Provide the [x, y] coordinate of the cell's center where the given text is located.  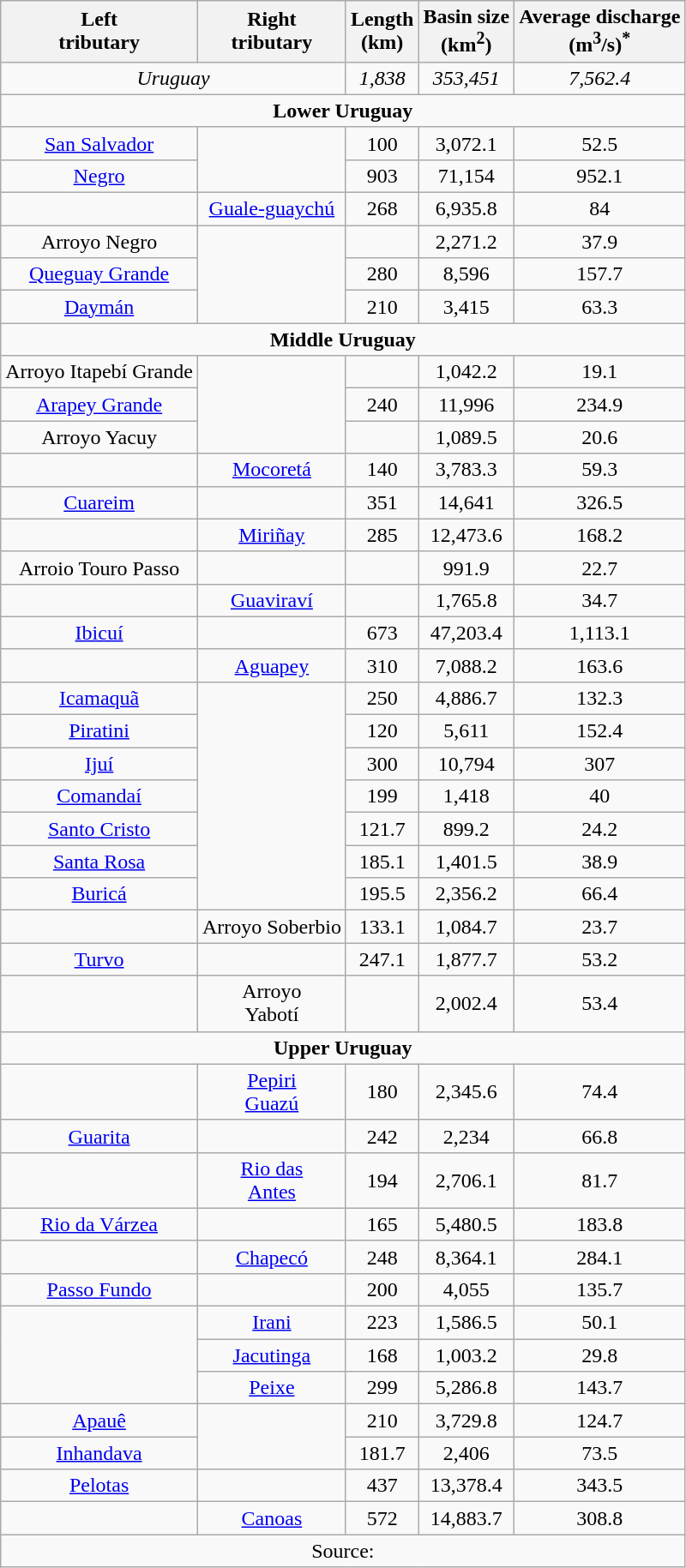
34.7 [600, 600]
165 [382, 1224]
Arapey Grande [99, 405]
Pelotas [99, 1486]
991.9 [466, 568]
5,480.5 [466, 1224]
Arroyo Itapebí Grande [99, 372]
22.7 [600, 568]
2,002.4 [466, 1003]
Ijuí [99, 764]
2,356.2 [466, 894]
248 [382, 1257]
37.9 [600, 242]
Rio dasAntes [271, 1180]
12,473.6 [466, 535]
140 [382, 470]
10,794 [466, 764]
133.1 [382, 927]
4,886.7 [466, 698]
2,706.1 [466, 1180]
Guale-guaychú [271, 209]
Ibicuí [99, 633]
121.7 [382, 829]
2,234 [466, 1136]
240 [382, 405]
1,418 [466, 796]
351 [382, 502]
Lefttributary [99, 32]
4,055 [466, 1289]
2,406 [466, 1453]
ArroyoYabotí [271, 1003]
Source: [343, 1551]
Inhandava [99, 1453]
Rio da Várzea [99, 1224]
120 [382, 731]
1,877.7 [466, 959]
20.6 [600, 437]
Daymán [99, 307]
Arroio Touro Passo [99, 568]
1,084.7 [466, 927]
5,286.8 [466, 1388]
168 [382, 1355]
353,451 [466, 78]
74.4 [600, 1092]
100 [382, 143]
47,203.4 [466, 633]
Average discharge(m3/s)* [600, 32]
Miriñay [271, 535]
53.4 [600, 1003]
Righttributary [271, 32]
7,562.4 [600, 78]
Icamaquã [99, 698]
Queguay Grande [99, 274]
223 [382, 1323]
1,401.5 [466, 862]
Lower Uruguay [343, 111]
437 [382, 1486]
308.8 [600, 1518]
40 [600, 796]
899.2 [466, 829]
2,345.6 [466, 1092]
23.7 [600, 927]
13,378.4 [466, 1486]
132.3 [600, 698]
143.7 [600, 1388]
307 [600, 764]
14,883.7 [466, 1518]
Uruguay [173, 78]
284.1 [600, 1257]
180 [382, 1092]
185.1 [382, 862]
Canoas [271, 1518]
Santo Cristo [99, 829]
Santa Rosa [99, 862]
63.3 [600, 307]
19.1 [600, 372]
San Salvador [99, 143]
PepiriGuazú [271, 1092]
38.9 [600, 862]
8,596 [466, 274]
Middle Uruguay [343, 339]
5,611 [466, 731]
7,088.2 [466, 665]
152.4 [600, 731]
673 [382, 633]
71,154 [466, 176]
200 [382, 1289]
14,641 [466, 502]
2,271.2 [466, 242]
Chapecó [271, 1257]
181.7 [382, 1453]
Passo Fundo [99, 1289]
299 [382, 1388]
285 [382, 535]
50.1 [600, 1323]
81.7 [600, 1180]
124.7 [600, 1421]
Aguapey [271, 665]
1,586.5 [466, 1323]
Basin size(km2) [466, 32]
1,089.5 [466, 437]
1,838 [382, 78]
168.2 [600, 535]
Length(km) [382, 32]
6,935.8 [466, 209]
Comandaí [99, 796]
Jacutinga [271, 1355]
Guarita [99, 1136]
11,996 [466, 405]
Upper Uruguay [343, 1048]
66.4 [600, 894]
53.2 [600, 959]
310 [382, 665]
250 [382, 698]
326.5 [600, 502]
Mocoretá [271, 470]
268 [382, 209]
59.3 [600, 470]
Apauê [99, 1421]
73.5 [600, 1453]
343.5 [600, 1486]
3,415 [466, 307]
Piratini [99, 731]
3,729.8 [466, 1421]
572 [382, 1518]
280 [382, 274]
1,042.2 [466, 372]
Negro [99, 176]
24.2 [600, 829]
84 [600, 209]
195.5 [382, 894]
29.8 [600, 1355]
3,783.3 [466, 470]
183.8 [600, 1224]
234.9 [600, 405]
194 [382, 1180]
Guaviraví [271, 600]
Irani [271, 1323]
52.5 [600, 143]
Turvo [99, 959]
1,003.2 [466, 1355]
135.7 [600, 1289]
242 [382, 1136]
Peixe [271, 1388]
66.8 [600, 1136]
1,765.8 [466, 600]
247.1 [382, 959]
Cuareim [99, 502]
952.1 [600, 176]
Arroyo Negro [99, 242]
Buricá [99, 894]
1,113.1 [600, 633]
8,364.1 [466, 1257]
199 [382, 796]
Arroyo Yacuy [99, 437]
300 [382, 764]
903 [382, 176]
3,072.1 [466, 143]
Arroyo Soberbio [271, 927]
163.6 [600, 665]
157.7 [600, 274]
